Return [x, y] of the center of cell containing provided text 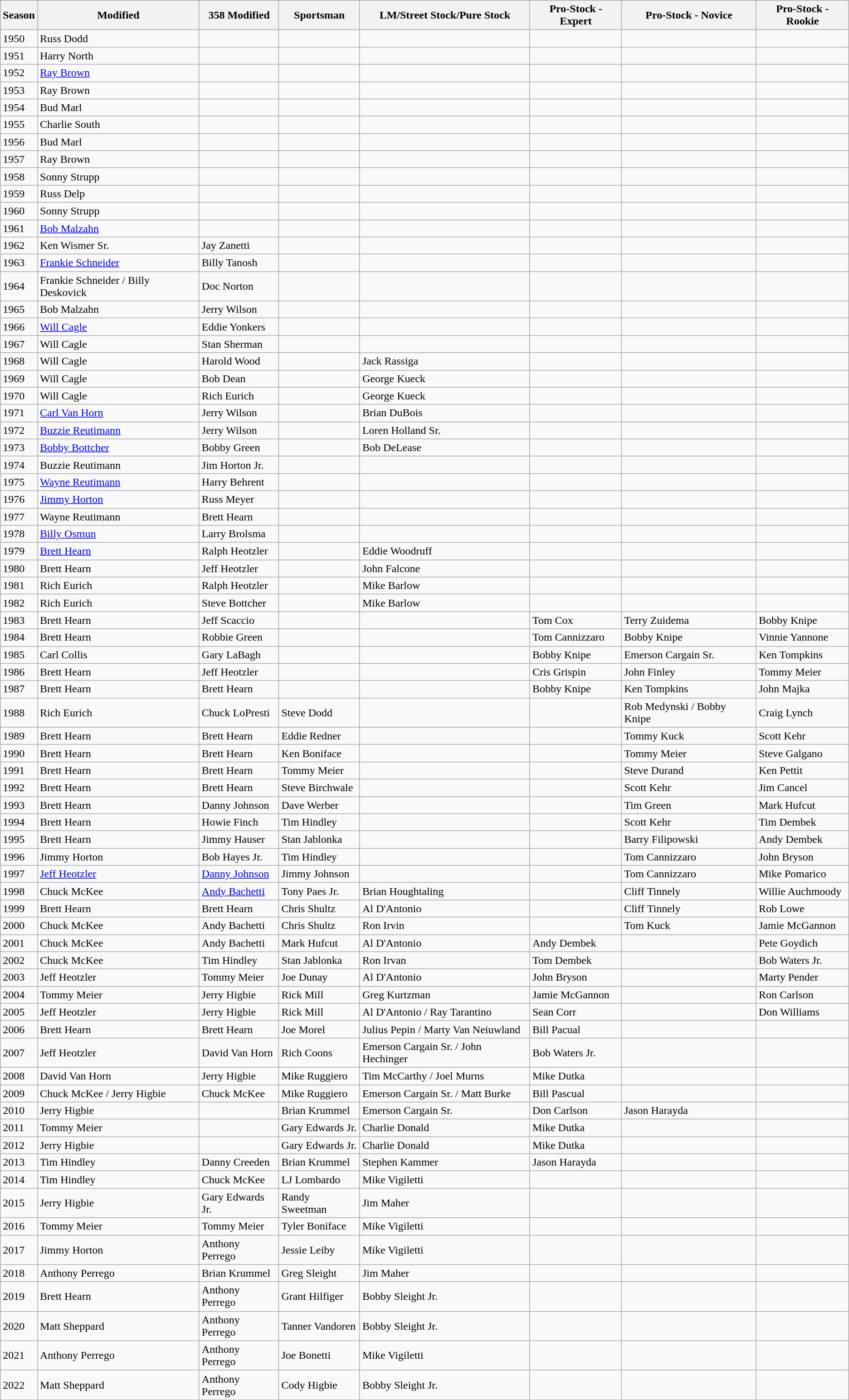
Joe Bonetti [319, 1356]
2011 [19, 1128]
Howie Finch [239, 822]
2020 [19, 1326]
Al D'Antonio / Ray Tarantino [444, 1012]
Jimmy Hauser [239, 840]
Ken Boniface [319, 753]
Carl Van Horn [118, 413]
Tyler Boniface [319, 1226]
1981 [19, 586]
Mike Pomarico [802, 874]
1963 [19, 263]
Rob Medynski / Bobby Knipe [689, 713]
1969 [19, 379]
Jeff Scaccio [239, 620]
2017 [19, 1249]
John Falcone [444, 569]
Tim Dembek [802, 822]
Larry Brolsma [239, 534]
1968 [19, 361]
1979 [19, 551]
John Majka [802, 689]
1980 [19, 569]
Harold Wood [239, 361]
Emerson Cargain Sr. / Matt Burke [444, 1093]
Billy Tanosh [239, 263]
2010 [19, 1111]
2000 [19, 926]
2002 [19, 960]
Ron Irvan [444, 960]
Brian Houghtaling [444, 891]
Steve Bottcher [239, 603]
Sportsman [319, 15]
1986 [19, 672]
Jimmy Johnson [319, 874]
1964 [19, 287]
Stephen Kammer [444, 1162]
LJ Lombardo [319, 1180]
Steve Dodd [319, 713]
2006 [19, 1029]
1993 [19, 805]
Robbie Green [239, 637]
1994 [19, 822]
1999 [19, 909]
Brian DuBois [444, 413]
1962 [19, 246]
Jim Cancel [802, 787]
1954 [19, 107]
Sean Corr [576, 1012]
Modified [118, 15]
Steve Birchwale [319, 787]
Bob Dean [239, 379]
Joe Dunay [319, 977]
Russ Delp [118, 194]
Ron Irvin [444, 926]
Russ Meyer [239, 499]
Pete Goydich [802, 943]
Steve Durand [689, 770]
1991 [19, 770]
2001 [19, 943]
Rich Coons [319, 1053]
1983 [19, 620]
1966 [19, 327]
Terry Zuidema [689, 620]
1990 [19, 753]
Dave Werber [319, 805]
Barry Filipowski [689, 840]
Billy Osmun [118, 534]
Cody Higbie [319, 1385]
1975 [19, 482]
Tim McCarthy / Joel Murns [444, 1076]
Cris Grispin [576, 672]
1996 [19, 857]
Chuck McKee / Jerry Higbie [118, 1093]
Tony Paes Jr. [319, 891]
Pro-Stock - Novice [689, 15]
1957 [19, 159]
2009 [19, 1093]
Craig Lynch [802, 713]
1973 [19, 447]
LM/Street Stock/Pure Stock [444, 15]
1956 [19, 142]
1976 [19, 499]
2003 [19, 977]
2007 [19, 1053]
1982 [19, 603]
Greg Kurtzman [444, 995]
Tom Dembek [576, 960]
2008 [19, 1076]
Bobby Bottcher [118, 447]
1997 [19, 874]
1958 [19, 176]
1971 [19, 413]
2004 [19, 995]
1987 [19, 689]
2012 [19, 1145]
Grant Hilfiger [319, 1297]
Eddie Yonkers [239, 327]
1951 [19, 56]
Tom Kuck [689, 926]
Jim Horton Jr. [239, 465]
Vinnie Yannone [802, 637]
Emerson Cargain Sr. / John Hechinger [444, 1053]
Ken Pettit [802, 770]
Bill Pascual [576, 1093]
Eddie Woodruff [444, 551]
2014 [19, 1180]
Bob DeLease [444, 447]
1950 [19, 39]
1972 [19, 430]
Bobby Green [239, 447]
1989 [19, 736]
Joe Morel [319, 1029]
Randy Sweetman [319, 1203]
Danny Creeden [239, 1162]
Jessie Leiby [319, 1249]
Ron Carlson [802, 995]
Carl Collis [118, 655]
1952 [19, 73]
Tanner Vandoren [319, 1326]
2019 [19, 1297]
Jay Zanetti [239, 246]
1988 [19, 713]
2005 [19, 1012]
1970 [19, 396]
Ken Wismer Sr. [118, 246]
Frankie Schneider / Billy Deskovick [118, 287]
358 Modified [239, 15]
Russ Dodd [118, 39]
Steve Galgano [802, 753]
Eddie Redner [319, 736]
Stan Sherman [239, 344]
Bob Hayes Jr. [239, 857]
1965 [19, 310]
Julius Pepin / Marty Van Neiuwland [444, 1029]
1960 [19, 211]
1978 [19, 534]
Don Carlson [576, 1111]
Tommy Kuck [689, 736]
2013 [19, 1162]
1998 [19, 891]
Bill Pacual [576, 1029]
Jack Rassiga [444, 361]
2022 [19, 1385]
Willie Auchmoody [802, 891]
Frankie Schneider [118, 263]
Pro-Stock - Rookie [802, 15]
1959 [19, 194]
Chuck LoPresti [239, 713]
Gary LaBagh [239, 655]
1995 [19, 840]
Doc Norton [239, 287]
1992 [19, 787]
1985 [19, 655]
Tom Cox [576, 620]
1984 [19, 637]
Rob Lowe [802, 909]
Season [19, 15]
Marty Pender [802, 977]
Pro-Stock - Expert [576, 15]
1977 [19, 516]
Tim Green [689, 805]
John Finley [689, 672]
1955 [19, 125]
1961 [19, 228]
Greg Sleight [319, 1273]
2018 [19, 1273]
1967 [19, 344]
Loren Holland Sr. [444, 430]
Don Williams [802, 1012]
Harry Behrent [239, 482]
2015 [19, 1203]
Harry North [118, 56]
2021 [19, 1356]
Charlie South [118, 125]
1953 [19, 90]
2016 [19, 1226]
1974 [19, 465]
